Return (x, y) of the center of cell containing provided text 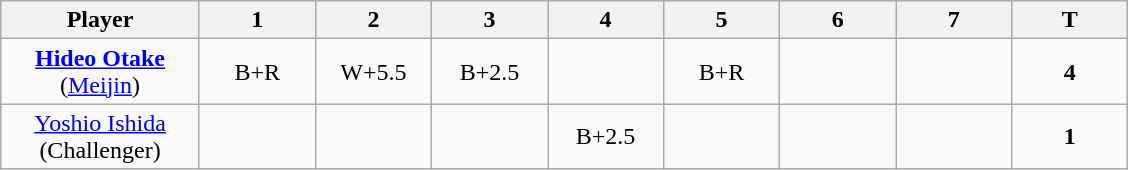
6 (838, 20)
3 (489, 20)
W+5.5 (373, 72)
5 (722, 20)
2 (373, 20)
Player (100, 20)
Yoshio Ishida(Challenger) (100, 136)
7 (954, 20)
Hideo Otake(Meijin) (100, 72)
T (1070, 20)
